Determine the [X, Y] coordinate at the center of the cell enclosing the given text.  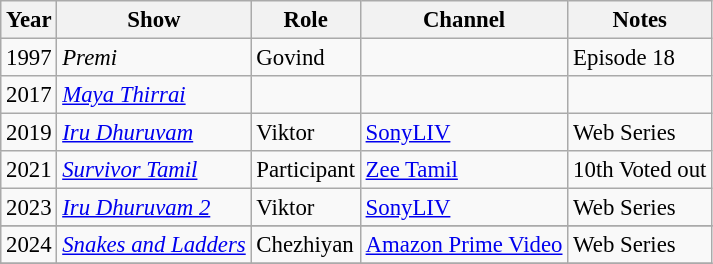
Role [306, 20]
Iru Dhuruvam [154, 133]
Participant [306, 170]
Snakes and Ladders [154, 245]
Episode 18 [640, 58]
Year [29, 20]
Survivor Tamil [154, 170]
Chezhiyan [306, 245]
Maya Thirrai [154, 95]
2021 [29, 170]
2023 [29, 208]
Premi [154, 58]
10th Voted out [640, 170]
Amazon Prime Video [464, 245]
1997 [29, 58]
2019 [29, 133]
Show [154, 20]
Channel [464, 20]
2017 [29, 95]
2024 [29, 245]
Govind [306, 58]
Zee Tamil [464, 170]
Notes [640, 20]
Iru Dhuruvam 2 [154, 208]
